Return [X, Y] of the center of cell containing provided text 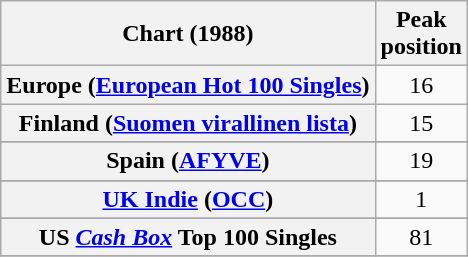
19 [421, 161]
Spain (AFYVE) [188, 161]
Peakposition [421, 34]
US Cash Box Top 100 Singles [188, 237]
16 [421, 85]
Chart (1988) [188, 34]
Europe (European Hot 100 Singles) [188, 85]
UK Indie (OCC) [188, 199]
Finland (Suomen virallinen lista) [188, 123]
81 [421, 237]
1 [421, 199]
15 [421, 123]
